Provide the (x, y) coordinate of the cell's center where the given text is located.  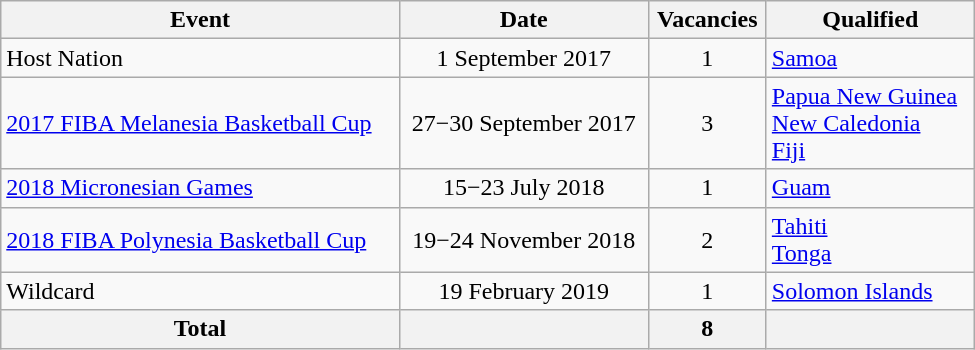
Vacancies (707, 20)
Tahiti Tonga (870, 240)
Solomon Islands (870, 291)
15−23 July 2018 (524, 188)
1 September 2017 (524, 58)
Guam (870, 188)
Host Nation (200, 58)
Total (200, 329)
2017 FIBA Melanesia Basketball Cup (200, 123)
2018 Micronesian Games (200, 188)
19−24 November 2018 (524, 240)
19 February 2019 (524, 291)
Samoa (870, 58)
Wildcard (200, 291)
2018 FIBA Polynesia Basketball Cup (200, 240)
27−30 September 2017 (524, 123)
Event (200, 20)
8 (707, 329)
3 (707, 123)
Papua New Guinea New Caledonia Fiji (870, 123)
Qualified (870, 20)
2 (707, 240)
Date (524, 20)
